Identify which cell holds the provided text, then report its (X, Y) central coordinate. 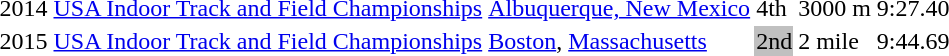
2 mile (835, 41)
Boston, Massachusetts (620, 41)
USA Indoor Track and Field Championships (268, 41)
2nd (774, 41)
